Find where the given text appears and provide that cell's center as [x, y] coordinate. 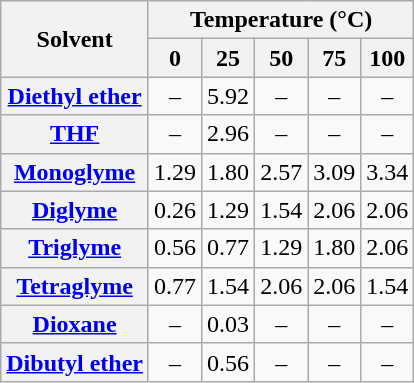
Temperature (°C) [280, 20]
3.09 [334, 172]
25 [228, 58]
Tetraglyme [75, 286]
Dibutyl ether [75, 362]
Solvent [75, 39]
50 [282, 58]
5.92 [228, 96]
THF [75, 134]
Monoglyme [75, 172]
Diglyme [75, 210]
75 [334, 58]
Diethyl ether [75, 96]
100 [388, 58]
Triglyme [75, 248]
3.34 [388, 172]
2.57 [282, 172]
0 [174, 58]
2.96 [228, 134]
Dioxane [75, 324]
0.03 [228, 324]
0.26 [174, 210]
